Determine the (x, y) coordinate at the center of the cell enclosing the given text.  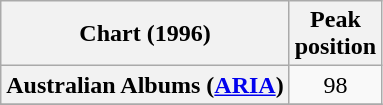
Peakposition (335, 34)
Chart (1996) (145, 34)
Australian Albums (ARIA) (145, 85)
98 (335, 85)
